Locate the cell with the specified text and output its [x, y] center coordinate. 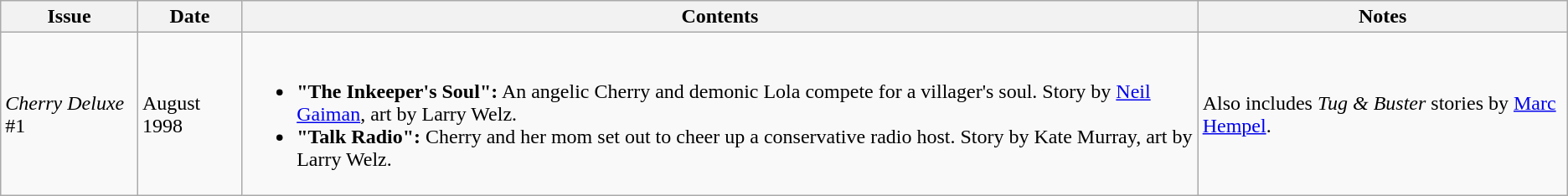
Also includes Tug & Buster stories by Marc Hempel. [1382, 114]
Issue [70, 17]
Contents [720, 17]
Cherry Deluxe #1 [70, 114]
Date [189, 17]
August 1998 [189, 114]
Notes [1382, 17]
